For the text-containing cell, return its midpoint in (X, Y) coordinate format. 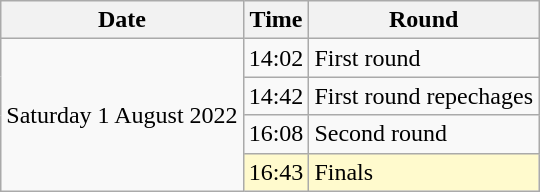
14:42 (276, 96)
14:02 (276, 58)
Time (276, 20)
Saturday 1 August 2022 (122, 115)
Second round (424, 134)
First round (424, 58)
Round (424, 20)
Finals (424, 172)
First round repechages (424, 96)
16:43 (276, 172)
16:08 (276, 134)
Date (122, 20)
